Identify which cell holds the provided text, then report its (X, Y) central coordinate. 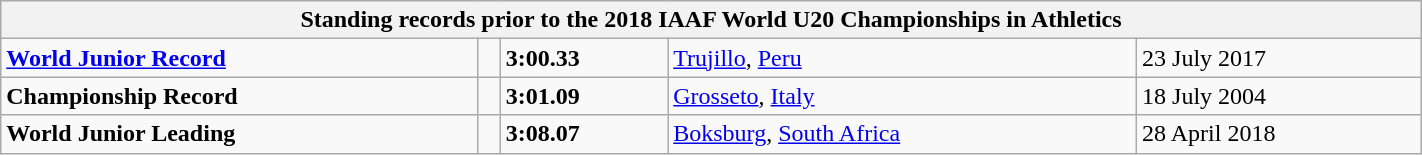
23 July 2017 (1280, 58)
World Junior Leading (240, 134)
Grosseto, Italy (902, 96)
3:01.09 (584, 96)
28 April 2018 (1280, 134)
3:00.33 (584, 58)
Trujillo, Peru (902, 58)
3:08.07 (584, 134)
Championship Record (240, 96)
Standing records prior to the 2018 IAAF World U20 Championships in Athletics (711, 20)
World Junior Record (240, 58)
18 July 2004 (1280, 96)
Boksburg, South Africa (902, 134)
